Return (x, y) of the center of cell containing provided text 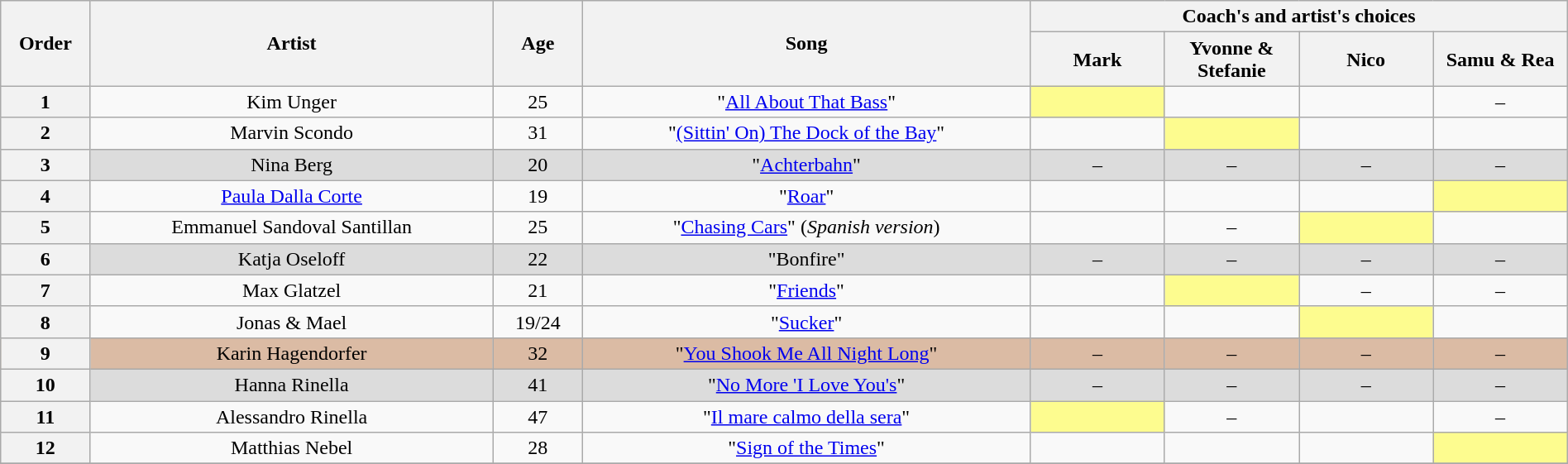
Order (45, 43)
Kim Unger (291, 102)
10 (45, 385)
41 (538, 385)
21 (538, 290)
Alessandro Rinella (291, 416)
9 (45, 353)
"Sucker" (806, 322)
"Il mare calmo della sera" (806, 416)
4 (45, 196)
Artist (291, 43)
32 (538, 353)
Jonas & Mael (291, 322)
Paula Dalla Corte (291, 196)
Katja Oseloff (291, 259)
1 (45, 102)
"Friends" (806, 290)
47 (538, 416)
2 (45, 133)
11 (45, 416)
Marvin Scondo (291, 133)
"No More 'I Love You's" (806, 385)
"All About That Bass" (806, 102)
Nico (1365, 60)
28 (538, 448)
"Bonfire" (806, 259)
Nina Berg (291, 165)
"Achterbahn" (806, 165)
"You Shook Me All Night Long" (806, 353)
6 (45, 259)
"Roar" (806, 196)
7 (45, 290)
"(Sittin' On) The Dock of the Bay" (806, 133)
Yvonne & Stefanie (1231, 60)
Karin Hagendorfer (291, 353)
22 (538, 259)
Hanna Rinella (291, 385)
19 (538, 196)
5 (45, 227)
Mark (1097, 60)
"Sign of the Times" (806, 448)
Age (538, 43)
3 (45, 165)
Max Glatzel (291, 290)
Samu & Rea (1500, 60)
12 (45, 448)
19/24 (538, 322)
Emmanuel Sandoval Santillan (291, 227)
31 (538, 133)
8 (45, 322)
20 (538, 165)
Matthias Nebel (291, 448)
Coach's and artist's choices (1299, 17)
"Chasing Cars" (Spanish version) (806, 227)
Song (806, 43)
